Search for the cell housing the specified text and yield its [X, Y] center coordinate. 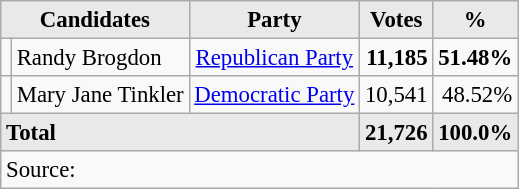
Candidates [95, 20]
% [476, 20]
Source: [260, 170]
Mary Jane Tinkler [100, 95]
Party [274, 20]
11,185 [396, 58]
Votes [396, 20]
51.48% [476, 58]
100.0% [476, 133]
10,541 [396, 95]
Randy Brogdon [100, 58]
21,726 [396, 133]
Republican Party [274, 58]
Democratic Party [274, 95]
Total [180, 133]
48.52% [476, 95]
